Scan for the cell matching the given text and deliver its [X, Y] coordinate at center. 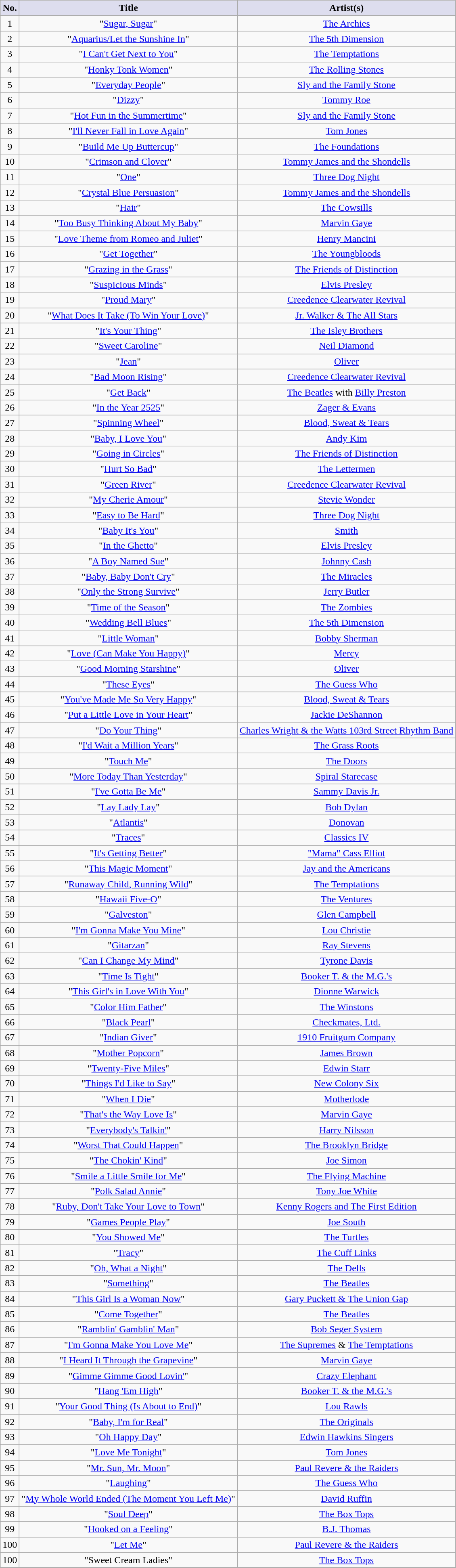
86 [10, 1329]
"Proud Mary" [128, 300]
"Hair" [128, 208]
Neil Diamond [346, 346]
"I'd Wait a Million Years" [128, 746]
74 [10, 1145]
61 [10, 945]
"Hawaii Five-O" [128, 899]
73 [10, 1130]
"It's Getting Better" [128, 853]
Charles Wright & the Watts 103rd Street Rhythm Band [346, 730]
"Build Me Up Buttercup" [128, 146]
10 [10, 161]
"Soul Deep" [128, 1514]
Dionne Warwick [346, 992]
"One" [128, 177]
1 [10, 23]
20 [10, 315]
The Flying Machine [346, 1176]
48 [10, 746]
47 [10, 730]
Bob Seger System [346, 1329]
25 [10, 392]
"Runaway Child, Running Wild" [128, 884]
"Jean" [128, 361]
16 [10, 254]
99 [10, 1529]
40 [10, 623]
"In the Year 2525" [128, 407]
"These Eyes" [128, 684]
Lou Christie [346, 930]
Zager & Evans [346, 407]
Jerry Butler [346, 592]
70 [10, 1084]
53 [10, 822]
"Sweet Caroline" [128, 346]
28 [10, 438]
89 [10, 1375]
44 [10, 684]
"Get Back" [128, 392]
"I'm Gonna Make You Love Me" [128, 1345]
27 [10, 423]
Artist(s) [346, 8]
49 [10, 761]
36 [10, 561]
83 [10, 1283]
2 [10, 39]
"Crystal Blue Persuasion" [128, 193]
51 [10, 792]
"Twenty-Five Miles" [128, 1068]
"This Girl Is a Woman Now" [128, 1299]
8 [10, 131]
24 [10, 377]
The Brooklyn Bridge [346, 1145]
43 [10, 669]
The Cowsills [346, 208]
45 [10, 700]
"Mother Popcorn" [128, 1053]
"Do Your Thing" [128, 730]
"Worst That Could Happen" [128, 1145]
"Hot Fun in the Summertime" [128, 115]
Checkmates, Ltd. [346, 1022]
David Ruffin [346, 1499]
"You Showed Me" [128, 1237]
"Gimme Gimme Good Lovin'" [128, 1375]
"The Chokin' Kind" [128, 1160]
26 [10, 407]
57 [10, 884]
"Bad Moon Rising" [128, 377]
"That's the Way Love Is" [128, 1114]
The Youngbloods [346, 254]
78 [10, 1207]
"Love Me Tonight" [128, 1453]
Motherlode [346, 1099]
"A Boy Named Sue" [128, 561]
"Love (Can Make You Happy)" [128, 653]
39 [10, 607]
37 [10, 576]
The Winstons [346, 1007]
"Baby It's You" [128, 530]
Gary Puckett & The Union Gap [346, 1299]
Edwin Hawkins Singers [346, 1437]
"Let Me" [128, 1545]
17 [10, 269]
"Laughing" [128, 1483]
"I'm Gonna Make You Mine" [128, 930]
15 [10, 239]
The Foundations [346, 146]
Jay and the Americans [346, 868]
13 [10, 208]
"Smile a Little Smile for Me" [128, 1176]
92 [10, 1421]
"Get Together" [128, 254]
"Spinning Wheel" [128, 423]
1910 Fruitgum Company [346, 1038]
"Time Is Tight" [128, 976]
Spiral Starecase [346, 776]
The Cuff Links [346, 1253]
Sammy Davis Jr. [346, 792]
Andy Kim [346, 438]
Crazy Elephant [346, 1375]
"Baby, I'm for Real" [128, 1421]
Tony Joe White [346, 1191]
New Colony Six [346, 1084]
79 [10, 1222]
"Hurt So Bad" [128, 469]
"Come Together" [128, 1314]
"More Today Than Yesterday" [128, 776]
No. [10, 8]
"This Girl's in Love With You" [128, 992]
65 [10, 1007]
"Baby, Baby Don't Cry" [128, 576]
"Hooked on a Feeling" [128, 1529]
"Crimson and Clover" [128, 161]
Glen Campbell [346, 914]
4 [10, 69]
James Brown [346, 1053]
"Gitarzan" [128, 945]
The Beatles with Billy Preston [346, 392]
"My Whole World Ended (The Moment You Left Me)" [128, 1499]
The Supremes & The Temptations [346, 1345]
Tyrone Davis [346, 961]
Lou Rawls [346, 1406]
"Sweet Cream Ladies" [128, 1560]
97 [10, 1499]
71 [10, 1099]
50 [10, 776]
"Everybody's Talkin'" [128, 1130]
Edwin Starr [346, 1068]
"Wedding Bell Blues" [128, 623]
6 [10, 100]
The Dells [346, 1268]
46 [10, 715]
19 [10, 300]
"Games People Play" [128, 1222]
"Only the Strong Survive" [128, 592]
52 [10, 807]
"Ramblin' Gamblin' Man" [128, 1329]
29 [10, 454]
66 [10, 1022]
30 [10, 469]
"Everyday People" [128, 85]
"Traces" [128, 838]
Bob Dylan [346, 807]
Donovan [346, 822]
"Touch Me" [128, 761]
7 [10, 115]
"Can I Change My Mind" [128, 961]
"Indian Giver" [128, 1038]
"Time of the Season" [128, 607]
Title [128, 8]
56 [10, 868]
22 [10, 346]
Tommy Roe [346, 100]
33 [10, 515]
"Mr. Sun, Mr. Moon" [128, 1468]
31 [10, 484]
"I'll Never Fall in Love Again" [128, 131]
The Originals [346, 1421]
"Something" [128, 1283]
Mercy [346, 653]
"Dizzy" [128, 100]
69 [10, 1068]
The Ventures [346, 899]
88 [10, 1360]
Smith [346, 530]
"Baby, I Love You" [128, 438]
98 [10, 1514]
18 [10, 285]
Jackie DeShannon [346, 715]
"Easy to Be Hard" [128, 515]
"You've Made Me So Very Happy" [128, 700]
91 [10, 1406]
"Mama" Cass Elliot [346, 853]
"Going in Circles" [128, 454]
54 [10, 838]
"Tracy" [128, 1253]
55 [10, 853]
"Grazing in the Grass" [128, 269]
"Color Him Father" [128, 1007]
42 [10, 653]
93 [10, 1437]
Classics IV [346, 838]
75 [10, 1160]
"Good Morning Starshine" [128, 669]
Bobby Sherman [346, 638]
"Suspicious Minds" [128, 285]
"I Heard It Through the Grapevine" [128, 1360]
The Rolling Stones [346, 69]
Kenny Rogers and The First Edition [346, 1207]
87 [10, 1345]
The Turtles [346, 1237]
"Green River" [128, 484]
95 [10, 1468]
90 [10, 1391]
"This Magic Moment" [128, 868]
"Aquarius/Let the Sunshine In" [128, 39]
"Ruby, Don't Take Your Love to Town" [128, 1207]
41 [10, 638]
84 [10, 1299]
The Miracles [346, 576]
12 [10, 193]
9 [10, 146]
63 [10, 976]
"Too Busy Thinking About My Baby" [128, 223]
14 [10, 223]
"Polk Salad Annie" [128, 1191]
"When I Die" [128, 1099]
76 [10, 1176]
94 [10, 1453]
68 [10, 1053]
"Hang 'Em High" [128, 1391]
Stevie Wonder [346, 500]
3 [10, 54]
"Black Pearl" [128, 1022]
59 [10, 914]
32 [10, 500]
64 [10, 992]
96 [10, 1483]
Henry Mancini [346, 239]
38 [10, 592]
"Honky Tonk Women" [128, 69]
72 [10, 1114]
The Lettermen [346, 469]
"Oh, What a Night" [128, 1268]
80 [10, 1237]
"Atlantis" [128, 822]
5 [10, 85]
"Things I'd Like to Say" [128, 1084]
The Isley Brothers [346, 331]
"I've Gotta Be Me" [128, 792]
B.J. Thomas [346, 1529]
35 [10, 546]
"What Does It Take (To Win Your Love)" [128, 315]
"It's Your Thing" [128, 331]
"Sugar, Sugar" [128, 23]
58 [10, 899]
"Put a Little Love in Your Heart" [128, 715]
Joe South [346, 1222]
85 [10, 1314]
"Love Theme from Romeo and Juliet" [128, 239]
81 [10, 1253]
The Zombies [346, 607]
Jr. Walker & The All Stars [346, 315]
62 [10, 961]
60 [10, 930]
21 [10, 331]
"Your Good Thing (Is About to End)" [128, 1406]
34 [10, 530]
Johnny Cash [346, 561]
11 [10, 177]
Ray Stevens [346, 945]
82 [10, 1268]
The Grass Roots [346, 746]
"My Cherie Amour" [128, 500]
"Galveston" [128, 914]
23 [10, 361]
"I Can't Get Next to You" [128, 54]
67 [10, 1038]
Harry Nilsson [346, 1130]
"Little Woman" [128, 638]
The Doors [346, 761]
Joe Simon [346, 1160]
77 [10, 1191]
"In the Ghetto" [128, 546]
The Archies [346, 23]
"Lay Lady Lay" [128, 807]
"Oh Happy Day" [128, 1437]
